Search for the cell housing the specified text and yield its (x, y) center coordinate. 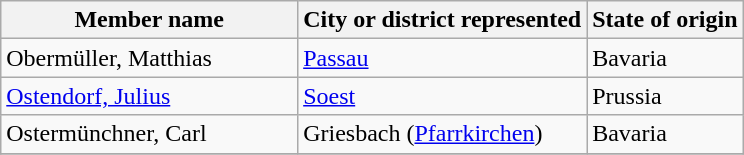
State of origin (665, 20)
Obermüller, Matthias (150, 58)
Prussia (665, 96)
Member name (150, 20)
Ostermünchner, Carl (150, 134)
City or district represented (442, 20)
Ostendorf, Julius (150, 96)
Soest (442, 96)
Passau (442, 58)
Griesbach (Pfarrkirchen) (442, 134)
